Search for the cell housing the specified text and yield its [x, y] center coordinate. 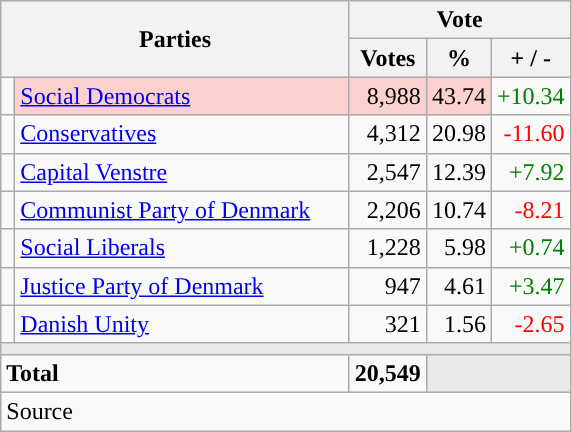
2,206 [388, 210]
+0.74 [530, 248]
Communist Party of Denmark [182, 210]
Capital Venstre [182, 172]
Parties [176, 39]
4.61 [458, 286]
Justice Party of Denmark [182, 286]
Danish Unity [182, 324]
+7.92 [530, 172]
Conservatives [182, 134]
+3.47 [530, 286]
5.98 [458, 248]
10.74 [458, 210]
Vote [460, 20]
% [458, 58]
20,549 [388, 373]
+ / - [530, 58]
-8.21 [530, 210]
Votes [388, 58]
-11.60 [530, 134]
8,988 [388, 96]
12.39 [458, 172]
4,312 [388, 134]
-2.65 [530, 324]
Social Democrats [182, 96]
Total [176, 373]
321 [388, 324]
Social Liberals [182, 248]
1.56 [458, 324]
20.98 [458, 134]
Source [286, 411]
947 [388, 286]
+10.34 [530, 96]
1,228 [388, 248]
43.74 [458, 96]
2,547 [388, 172]
